For the text-containing cell, return its midpoint in (x, y) coordinate format. 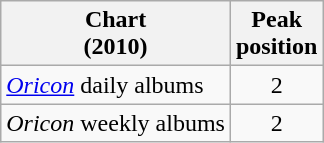
Chart(2010) (116, 34)
Oricon daily albums (116, 85)
Peakposition (276, 34)
Oricon weekly albums (116, 123)
